From the cell containing the given text, extract its center point as [x, y] coordinate. 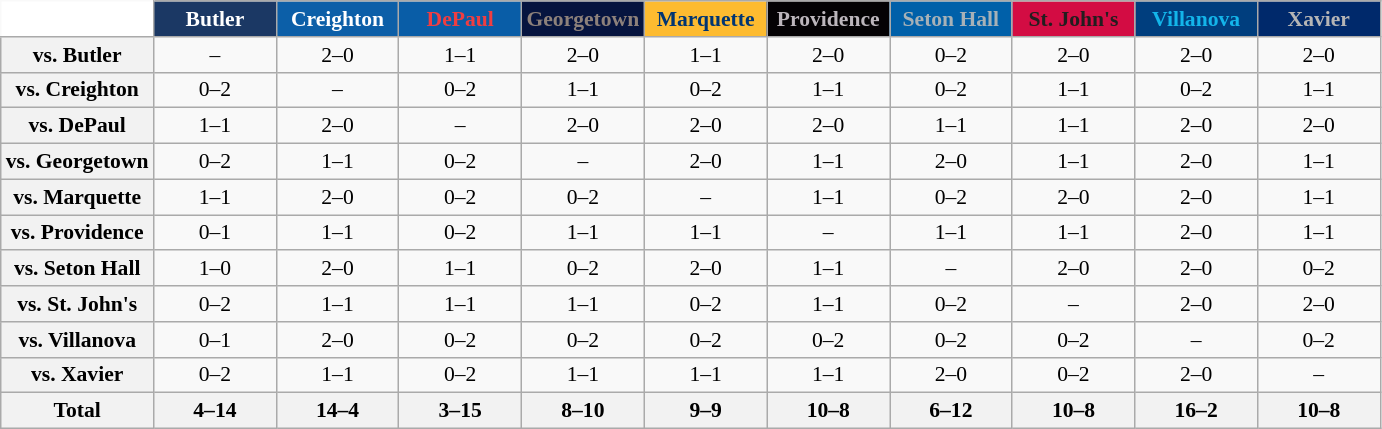
14–4 [338, 411]
vs. Creighton [78, 90]
Total [78, 411]
vs. Villanova [78, 340]
St. John's [1074, 19]
4–14 [216, 411]
1–0 [216, 269]
8–10 [582, 411]
DePaul [460, 19]
Georgetown [582, 19]
vs. Marquette [78, 197]
Marquette [706, 19]
6–12 [952, 411]
Xavier [1318, 19]
3–15 [460, 411]
vs. DePaul [78, 126]
vs. Providence [78, 233]
16–2 [1196, 411]
Providence [828, 19]
vs. Butler [78, 55]
Butler [216, 19]
Villanova [1196, 19]
vs. St. John's [78, 304]
Creighton [338, 19]
vs. Xavier [78, 375]
9–9 [706, 411]
Seton Hall [952, 19]
vs. Seton Hall [78, 269]
vs. Georgetown [78, 162]
